Provide the (X, Y) coordinate of the cell's center where the given text is located.  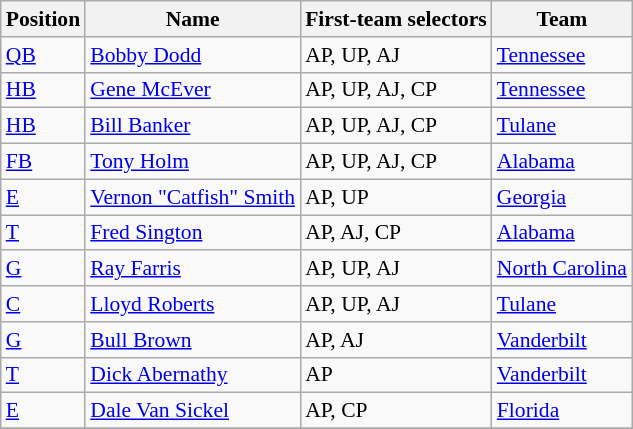
AP, AJ (396, 340)
Lloyd Roberts (192, 304)
Gene McEver (192, 90)
Name (192, 19)
Georgia (562, 197)
Dale Van Sickel (192, 411)
North Carolina (562, 269)
Florida (562, 411)
Bill Banker (192, 126)
Bobby Dodd (192, 55)
Tony Holm (192, 162)
Position (43, 19)
FB (43, 162)
Dick Abernathy (192, 375)
AP, CP (396, 411)
Fred Sington (192, 233)
Vernon "Catfish" Smith (192, 197)
Ray Farris (192, 269)
C (43, 304)
AP (396, 375)
AP, UP (396, 197)
Bull Brown (192, 340)
First-team selectors (396, 19)
AP, AJ, CP (396, 233)
Team (562, 19)
QB (43, 55)
